Extract the (X, Y) coordinate from the center of the cell holding the provided text.  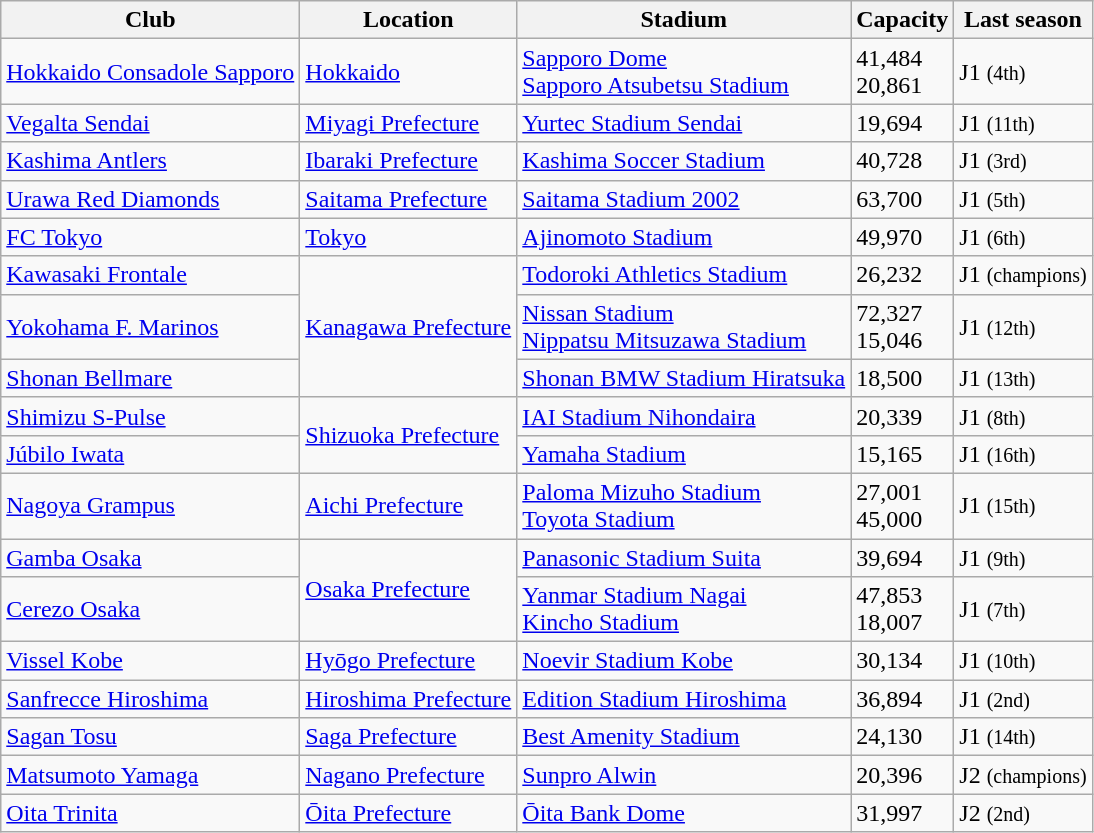
Urawa Red Diamonds (150, 199)
47,853 18,007 (902, 610)
Aichi Prefecture (408, 506)
J1 (8th) (1023, 416)
Edition Stadium Hiroshima (684, 699)
J1 (14th) (1023, 737)
Sagan Tosu (150, 737)
J1 (4th) (1023, 72)
Gamba Osaka (150, 557)
Cerezo Osaka (150, 610)
IAI Stadium Nihondaira (684, 416)
Noevir Stadium Kobe (684, 661)
J1 (9th) (1023, 557)
30,134 (902, 661)
Paloma Mizuho Stadium Toyota Stadium (684, 506)
Best Amenity Stadium (684, 737)
Nagoya Grampus (150, 506)
Kawasaki Frontale (150, 275)
Yamaha Stadium (684, 454)
20,396 (902, 775)
Nagano Prefecture (408, 775)
63,700 (902, 199)
Hokkaido (408, 72)
Vegalta Sendai (150, 123)
Yurtec Stadium Sendai (684, 123)
J1 (5th) (1023, 199)
18,500 (902, 378)
Sanfrecce Hiroshima (150, 699)
Stadium (684, 20)
Capacity (902, 20)
Yokohama F. Marinos (150, 326)
J1 (2nd) (1023, 699)
J1 (7th) (1023, 610)
Ōita Bank Dome (684, 813)
J1 (champions) (1023, 275)
J1 (15th) (1023, 506)
36,894 (902, 699)
Shizuoka Prefecture (408, 435)
J1 (12th) (1023, 326)
Last season (1023, 20)
49,970 (902, 237)
J2 (2nd) (1023, 813)
Saitama Stadium 2002 (684, 199)
Panasonic Stadium Suita (684, 557)
27,001 45,000 (902, 506)
J2 (champions) (1023, 775)
15,165 (902, 454)
Osaka Prefecture (408, 590)
Matsumoto Yamaga (150, 775)
Club (150, 20)
J1 (10th) (1023, 661)
Kanagawa Prefecture (408, 326)
J1 (13th) (1023, 378)
Ōita Prefecture (408, 813)
41,484 20,861 (902, 72)
Kashima Antlers (150, 161)
Hiroshima Prefecture (408, 699)
72,327 15,046 (902, 326)
Saga Prefecture (408, 737)
Kashima Soccer Stadium (684, 161)
Nissan Stadium Nippatsu Mitsuzawa Stadium (684, 326)
39,694 (902, 557)
Sapporo Dome Sapporo Atsubetsu Stadium (684, 72)
Miyagi Prefecture (408, 123)
Yanmar Stadium Nagai Kincho Stadium (684, 610)
Todoroki Athletics Stadium (684, 275)
J1 (3rd) (1023, 161)
Ibaraki Prefecture (408, 161)
Shonan BMW Stadium Hiratsuka (684, 378)
Ajinomoto Stadium (684, 237)
Hyōgo Prefecture (408, 661)
40,728 (902, 161)
26,232 (902, 275)
Vissel Kobe (150, 661)
Shimizu S-Pulse (150, 416)
J1 (16th) (1023, 454)
31,997 (902, 813)
J1 (11th) (1023, 123)
Tokyo (408, 237)
Júbilo Iwata (150, 454)
19,694 (902, 123)
Oita Trinita (150, 813)
Location (408, 20)
20,339 (902, 416)
FC Tokyo (150, 237)
Shonan Bellmare (150, 378)
24,130 (902, 737)
Sunpro Alwin (684, 775)
J1 (6th) (1023, 237)
Hokkaido Consadole Sapporo (150, 72)
Saitama Prefecture (408, 199)
